Provide the [x, y] coordinate of the cell's center where the given text is located.  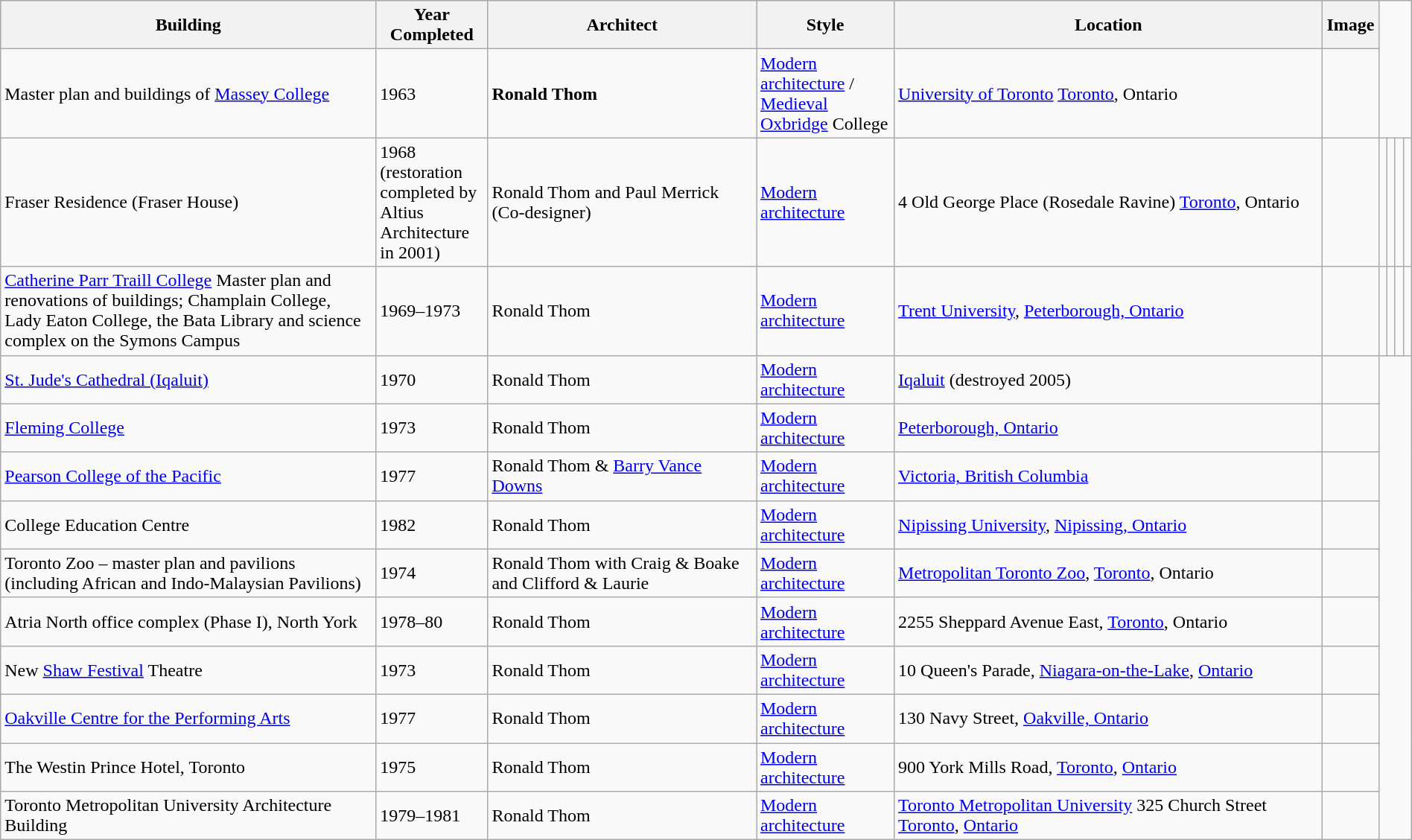
Year Completed [432, 25]
Image [1351, 25]
Fleming College [188, 427]
1978–80 [432, 621]
1975 [432, 767]
The Westin Prince Hotel, Toronto [188, 767]
Peterborough, Ontario [1108, 427]
Pearson College of the Pacific [188, 477]
Toronto Metropolitan University Architecture Building [188, 816]
Toronto Metropolitan University 325 Church Street Toronto, Ontario [1108, 816]
Fraser Residence (Fraser House) [188, 203]
College Education Centre [188, 524]
Master plan and buildings of Massey College [188, 94]
Ronald Thom with Craig & Boake and Clifford & Laurie [623, 573]
Victoria, British Columbia [1108, 477]
Ronald Thom and Paul Merrick (Co-designer) [623, 203]
Atria North office complex (Phase I), North York [188, 621]
1982 [432, 524]
Trent University, Peterborough, Ontario [1108, 311]
Nipissing University, Nipissing, Ontario [1108, 524]
1970 [432, 380]
Style [825, 25]
10 Queen's Parade, Niagara-on-the-Lake, Ontario [1108, 670]
1968 (restoration completed by Altius Architecture in 2001) [432, 203]
1974 [432, 573]
Architect [623, 25]
900 York Mills Road, Toronto, Ontario [1108, 767]
Location [1108, 25]
Ronald Thom & Barry Vance Downs [623, 477]
Building [188, 25]
1963 [432, 94]
Oakville Centre for the Performing Arts [188, 718]
Metropolitan Toronto Zoo, Toronto, Ontario [1108, 573]
1979–1981 [432, 816]
4 Old George Place (Rosedale Ravine) Toronto, Ontario [1108, 203]
New Shaw Festival Theatre [188, 670]
St. Jude's Cathedral (Iqaluit) [188, 380]
Toronto Zoo – master plan and pavilions (including African and Indo-Malaysian Pavilions) [188, 573]
Iqaluit (destroyed 2005) [1108, 380]
Modern architecture / Medieval Oxbridge College [825, 94]
130 Navy Street, Oakville, Ontario [1108, 718]
University of Toronto Toronto, Ontario [1108, 94]
2255 Sheppard Avenue East, Toronto, Ontario [1108, 621]
1969–1973 [432, 311]
